Detect which cell encompasses the target text, then output its [x, y] center coordinate. 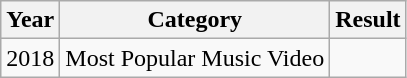
2018 [30, 58]
Result [368, 20]
Year [30, 20]
Most Popular Music Video [195, 58]
Category [195, 20]
